Search for the cell housing the specified text and yield its [x, y] center coordinate. 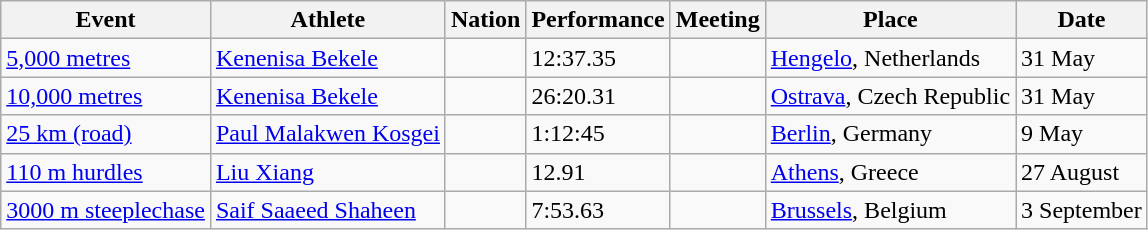
5,000 metres [106, 58]
Meeting [718, 20]
10,000 metres [106, 96]
26:20.31 [598, 96]
1:12:45 [598, 134]
3 September [1082, 210]
Saif Saaeed Shaheen [328, 210]
Athlete [328, 20]
110 m hurdles [106, 172]
Place [890, 20]
Nation [485, 20]
12:37.35 [598, 58]
27 August [1082, 172]
Paul Malakwen Kosgei [328, 134]
Event [106, 20]
Date [1082, 20]
Performance [598, 20]
Ostrava, Czech Republic [890, 96]
25 km (road) [106, 134]
12.91 [598, 172]
7:53.63 [598, 210]
Brussels, Belgium [890, 210]
Athens, Greece [890, 172]
Hengelo, Netherlands [890, 58]
3000 m steeplechase [106, 210]
Liu Xiang [328, 172]
Berlin, Germany [890, 134]
9 May [1082, 134]
